Find where the given text appears and provide that cell's center as (X, Y) coordinate. 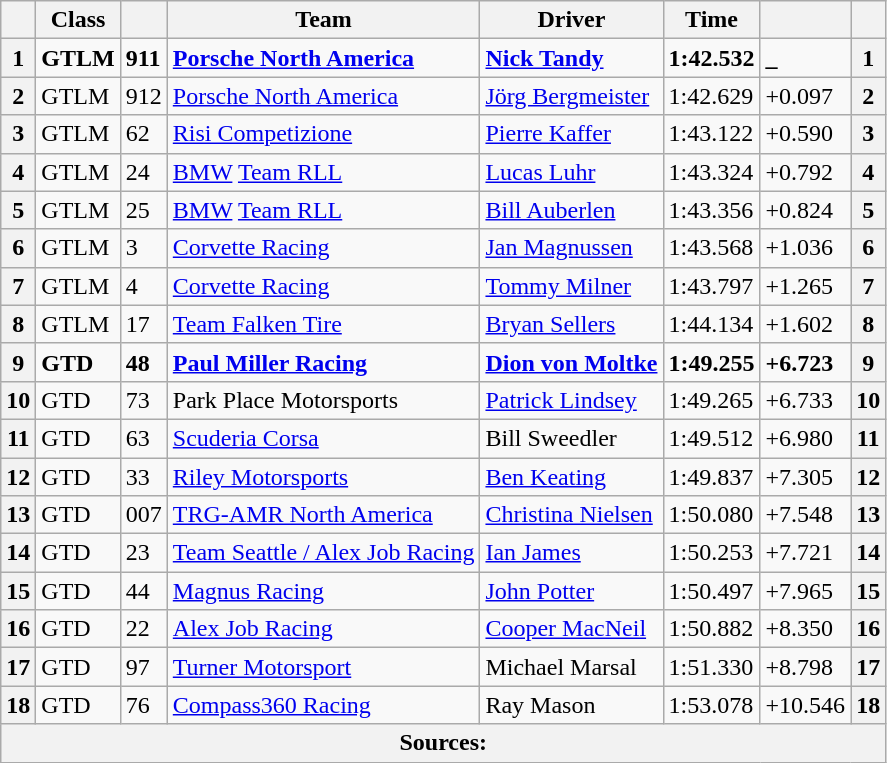
76 (144, 705)
Pierre Kaffer (572, 134)
1:43.122 (712, 134)
1:43.568 (712, 248)
Park Place Motorsports (324, 400)
97 (144, 667)
Riley Motorsports (324, 477)
1:42.532 (712, 58)
23 (144, 553)
Tommy Milner (572, 286)
+0.590 (806, 134)
Christina Nielsen (572, 515)
1:42.629 (712, 96)
+1.265 (806, 286)
Bryan Sellers (572, 324)
Dion von Moltke (572, 362)
Jan Magnussen (572, 248)
+7.305 (806, 477)
Paul Miller Racing (324, 362)
John Potter (572, 591)
+7.548 (806, 515)
+7.965 (806, 591)
Alex Job Racing (324, 629)
Turner Motorsport (324, 667)
24 (144, 172)
Nick Tandy (572, 58)
1:50.497 (712, 591)
+8.350 (806, 629)
+1.602 (806, 324)
Lucas Luhr (572, 172)
1:50.882 (712, 629)
1:50.253 (712, 553)
62 (144, 134)
1:49.837 (712, 477)
Jörg Bergmeister (572, 96)
22 (144, 629)
_ (806, 58)
911 (144, 58)
Team Falken Tire (324, 324)
TRG-AMR North America (324, 515)
44 (144, 591)
+0.097 (806, 96)
1:49.265 (712, 400)
Magnus Racing (324, 591)
Scuderia Corsa (324, 438)
Bill Auberlen (572, 210)
+8.798 (806, 667)
+6.723 (806, 362)
Driver (572, 20)
+1.036 (806, 248)
73 (144, 400)
1:43.324 (712, 172)
Ray Mason (572, 705)
Team Seattle / Alex Job Racing (324, 553)
+0.824 (806, 210)
Cooper MacNeil (572, 629)
+6.733 (806, 400)
1:53.078 (712, 705)
25 (144, 210)
Patrick Lindsey (572, 400)
Time (712, 20)
Sources: (444, 743)
1:50.080 (712, 515)
1:49.255 (712, 362)
1:51.330 (712, 667)
48 (144, 362)
+7.721 (806, 553)
007 (144, 515)
Compass360 Racing (324, 705)
1:44.134 (712, 324)
Class (78, 20)
1:43.797 (712, 286)
1:49.512 (712, 438)
+10.546 (806, 705)
+6.980 (806, 438)
Ben Keating (572, 477)
Team (324, 20)
Bill Sweedler (572, 438)
Risi Competizione (324, 134)
912 (144, 96)
Michael Marsal (572, 667)
Ian James (572, 553)
33 (144, 477)
63 (144, 438)
1:43.356 (712, 210)
+0.792 (806, 172)
